Provide the (X, Y) coordinate of the cell's center where the given text is located.  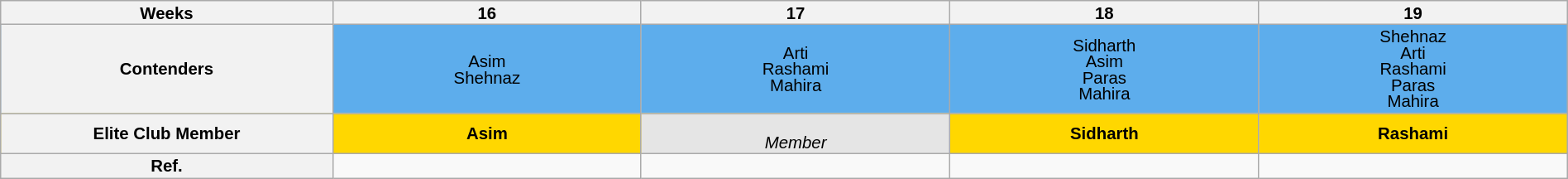
Rashami (1413, 134)
Sidharth Asim Paras Mahira (1105, 70)
Member (796, 134)
18 (1105, 12)
Contenders (167, 70)
19 (1413, 12)
Ref. (167, 166)
Elite Club Member (167, 134)
Shehnaz Arti Rashami Paras Mahira (1413, 70)
Asim Shehnaz (486, 70)
Sidharth (1105, 134)
Asim (486, 134)
Weeks (167, 12)
16 (486, 12)
17 (796, 12)
Arti Rashami Mahira (796, 70)
